Return the (X, Y) coordinate for the center point of the cell that contains the specified text.  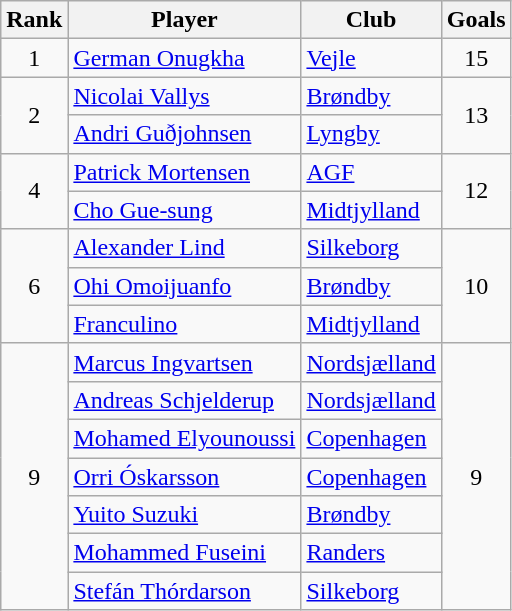
12 (476, 191)
Andri Guðjohnsen (184, 134)
Stefán Thórdarson (184, 591)
10 (476, 286)
Orri Óskarsson (184, 477)
Nicolai Vallys (184, 96)
Goals (476, 20)
1 (34, 58)
German Onugkha (184, 58)
Lyngby (371, 134)
AGF (371, 172)
Franculino (184, 324)
6 (34, 286)
Ohi Omoijuanfo (184, 286)
13 (476, 115)
Randers (371, 553)
Mohammed Fuseini (184, 553)
Alexander Lind (184, 248)
Patrick Mortensen (184, 172)
Mohamed Elyounoussi (184, 438)
Vejle (371, 58)
Cho Gue-sung (184, 210)
Andreas Schjelderup (184, 400)
Rank (34, 20)
4 (34, 191)
Player (184, 20)
Yuito Suzuki (184, 515)
Marcus Ingvartsen (184, 362)
Club (371, 20)
15 (476, 58)
2 (34, 115)
